Determine the [X, Y] coordinate at the center of the cell enclosing the given text.  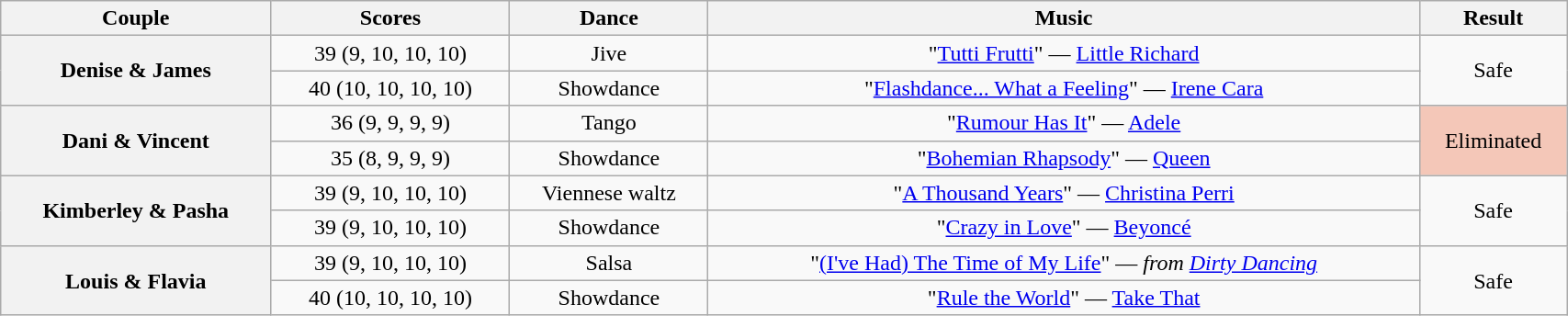
Result [1493, 18]
Jive [609, 53]
"Flashdance... What a Feeling" — Irene Cara [1064, 88]
"Bohemian Rhapsody" — Queen [1064, 158]
"A Thousand Years" — Christina Perri [1064, 193]
Viennese waltz [609, 193]
Denise & James [136, 71]
Couple [136, 18]
Scores [390, 18]
"Crazy in Love" — Beyoncé [1064, 228]
"(I've Had) The Time of My Life" — from Dirty Dancing [1064, 263]
"Rule the World" — Take That [1064, 298]
Dance [609, 18]
35 (8, 9, 9, 9) [390, 158]
36 (9, 9, 9, 9) [390, 123]
Tango [609, 123]
"Rumour Has It" — Adele [1064, 123]
Eliminated [1493, 141]
Music [1064, 18]
Louis & Flavia [136, 280]
Dani & Vincent [136, 141]
"Tutti Frutti" — Little Richard [1064, 53]
Salsa [609, 263]
Kimberley & Pasha [136, 210]
